Search for the cell housing the specified text and yield its (X, Y) center coordinate. 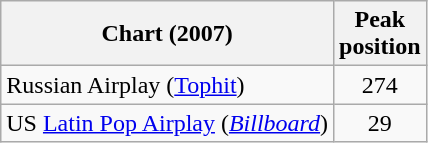
Peakposition (380, 34)
Russian Airplay (Tophit) (168, 85)
274 (380, 85)
US Latin Pop Airplay (Billboard) (168, 123)
29 (380, 123)
Chart (2007) (168, 34)
